Output the (X, Y) coordinate of the center of the cell containing the given text.  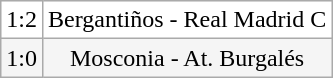
Bergantiños - Real Madrid C (186, 20)
1:0 (22, 58)
1:2 (22, 20)
Mosconia - At. Burgalés (186, 58)
